For the text-containing cell, return its midpoint in (X, Y) coordinate format. 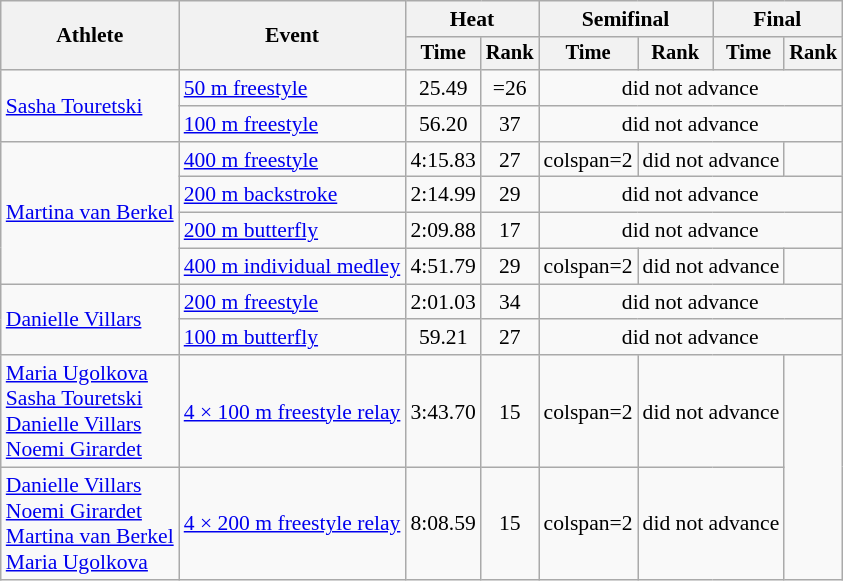
400 m individual medley (292, 267)
2:14.99 (442, 195)
4 × 100 m freestyle relay (292, 411)
Athlete (90, 36)
3:43.70 (442, 411)
25.49 (442, 88)
Martina van Berkel (90, 213)
Danielle Villars (90, 320)
Danielle VillarsNoemi GirardetMartina van BerkelMaria Ugolkova (90, 524)
37 (510, 124)
56.20 (442, 124)
4:51.79 (442, 267)
2:09.88 (442, 231)
8:08.59 (442, 524)
Heat (472, 19)
400 m freestyle (292, 160)
Final (778, 19)
200 m backstroke (292, 195)
100 m freestyle (292, 124)
Sasha Touretski (90, 106)
2:01.03 (442, 302)
Semifinal (625, 19)
Maria UgolkovaSasha TouretskiDanielle VillarsNoemi Girardet (90, 411)
=26 (510, 88)
200 m butterfly (292, 231)
17 (510, 231)
59.21 (442, 338)
50 m freestyle (292, 88)
100 m butterfly (292, 338)
200 m freestyle (292, 302)
Event (292, 36)
4 × 200 m freestyle relay (292, 524)
4:15.83 (442, 160)
34 (510, 302)
